Search for the cell housing the specified text and yield its (x, y) center coordinate. 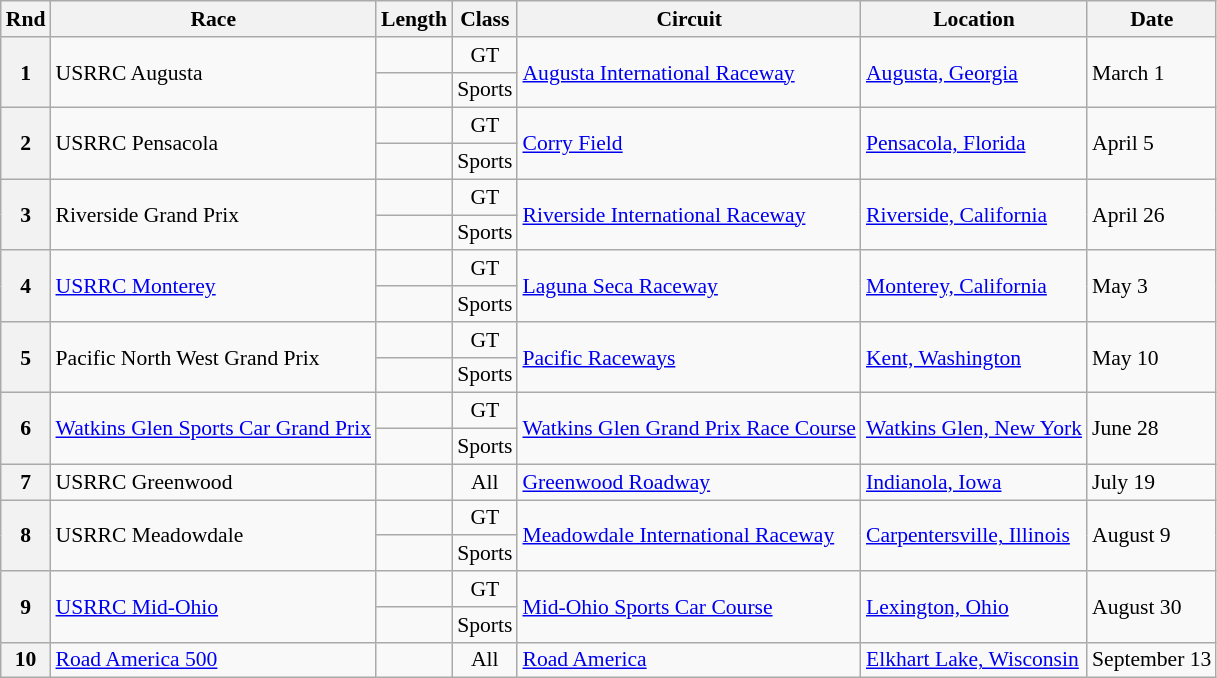
USRRC Augusta (213, 72)
April 26 (1152, 214)
Pacific Raceways (689, 358)
2 (26, 144)
Road America 500 (213, 660)
5 (26, 358)
Date (1152, 19)
April 5 (1152, 144)
Mid-Ohio Sports Car Course (689, 606)
Monterey, California (974, 286)
Lexington, Ohio (974, 606)
Greenwood Roadway (689, 482)
USRRC Mid-Ohio (213, 606)
USRRC Greenwood (213, 482)
July 19 (1152, 482)
June 28 (1152, 428)
August 30 (1152, 606)
May 10 (1152, 358)
Race (213, 19)
Riverside, California (974, 214)
Circuit (689, 19)
September 13 (1152, 660)
Pacific North West Grand Prix (213, 358)
10 (26, 660)
May 3 (1152, 286)
Elkhart Lake, Wisconsin (974, 660)
7 (26, 482)
Meadowdale International Raceway (689, 536)
USRRC Pensacola (213, 144)
Watkins Glen, New York (974, 428)
August 9 (1152, 536)
Watkins Glen Grand Prix Race Course (689, 428)
6 (26, 428)
Augusta, Georgia (974, 72)
Road America (689, 660)
3 (26, 214)
Indianola, Iowa (974, 482)
1 (26, 72)
9 (26, 606)
8 (26, 536)
Location (974, 19)
Watkins Glen Sports Car Grand Prix (213, 428)
Pensacola, Florida (974, 144)
4 (26, 286)
Rnd (26, 19)
Corry Field (689, 144)
March 1 (1152, 72)
Class (484, 19)
USRRC Monterey (213, 286)
Laguna Seca Raceway (689, 286)
Augusta International Raceway (689, 72)
Length (414, 19)
Riverside International Raceway (689, 214)
USRRC Meadowdale (213, 536)
Kent, Washington (974, 358)
Carpentersville, Illinois (974, 536)
Riverside Grand Prix (213, 214)
